From the cell containing the given text, extract its center point as (x, y) coordinate. 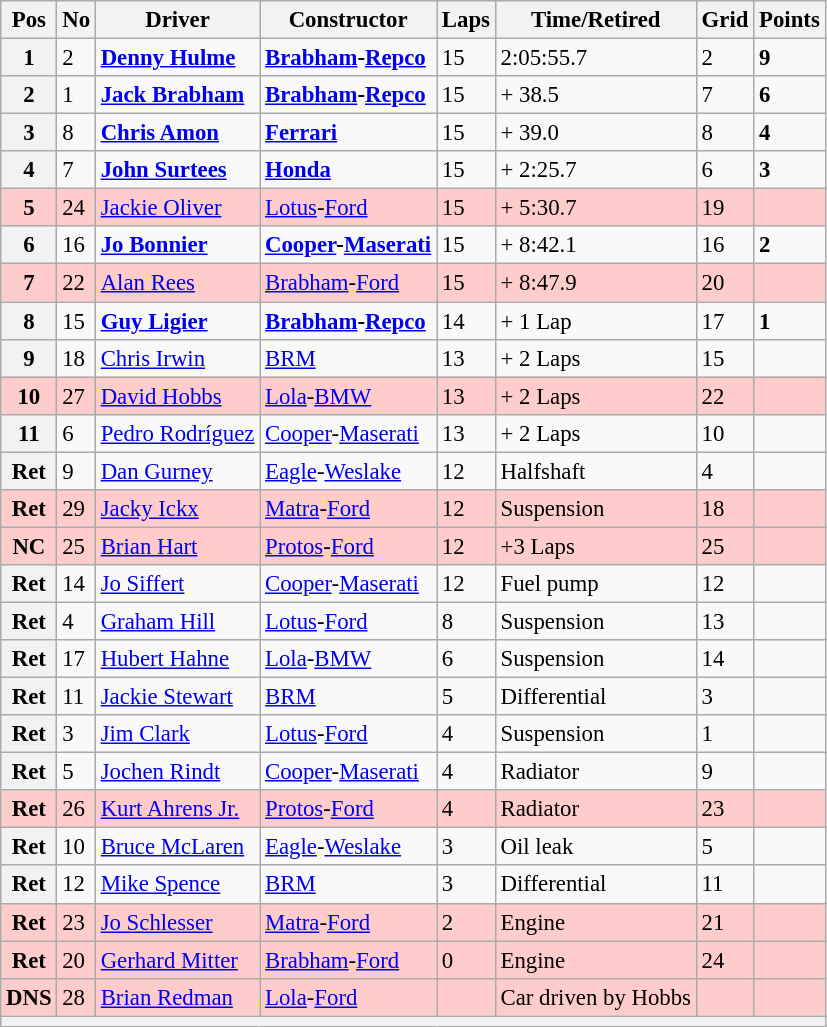
+ 8:47.9 (596, 283)
Alan Rees (177, 283)
27 (76, 396)
Bruce McLaren (177, 847)
Jochen Rindt (177, 772)
28 (76, 997)
Oil leak (596, 847)
+ 1 Lap (596, 321)
Jack Brabham (177, 95)
Pos (29, 20)
No (76, 20)
Fuel pump (596, 584)
21 (724, 922)
2:05:55.7 (596, 58)
Constructor (348, 20)
Denny Hulme (177, 58)
Jo Schlesser (177, 922)
+ 38.5 (596, 95)
Ferrari (348, 133)
19 (724, 208)
Halfshaft (596, 471)
David Hobbs (177, 396)
Pedro Rodríguez (177, 433)
DNS (29, 997)
Hubert Hahne (177, 659)
Driver (177, 20)
John Surtees (177, 170)
+ 8:42.1 (596, 245)
Chris Amon (177, 133)
Gerhard Mitter (177, 960)
Grid (724, 20)
Brian Hart (177, 546)
Jo Bonnier (177, 245)
+ 2:25.7 (596, 170)
Time/Retired (596, 20)
Chris Irwin (177, 358)
Graham Hill (177, 621)
Dan Gurney (177, 471)
NC (29, 546)
+3 Laps (596, 546)
0 (466, 960)
Car driven by Hobbs (596, 997)
29 (76, 509)
Jackie Oliver (177, 208)
Guy Ligier (177, 321)
Jackie Stewart (177, 697)
Kurt Ahrens Jr. (177, 809)
Points (790, 20)
26 (76, 809)
Jacky Ickx (177, 509)
Laps (466, 20)
+ 39.0 (596, 133)
Jo Siffert (177, 584)
Jim Clark (177, 734)
Mike Spence (177, 885)
Honda (348, 170)
Lola-Ford (348, 997)
Brian Redman (177, 997)
+ 5:30.7 (596, 208)
